Locate the cell with the specified text and output its [X, Y] center coordinate. 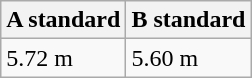
B standard [188, 20]
5.72 m [64, 58]
A standard [64, 20]
5.60 m [188, 58]
